Return (X, Y) of the center of cell containing provided text 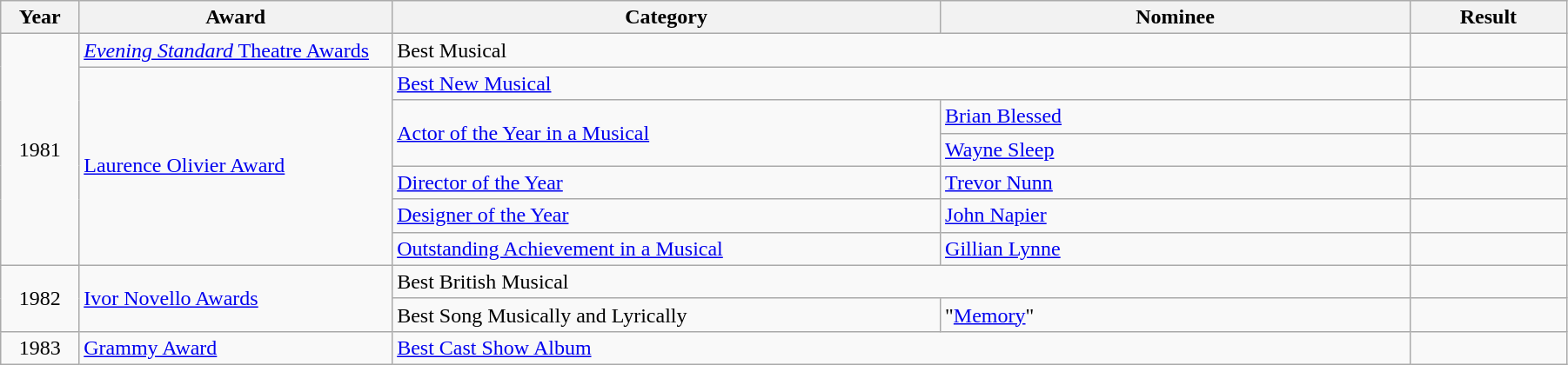
Best Cast Show Album (901, 348)
Brian Blessed (1176, 116)
Actor of the Year in a Musical (667, 133)
John Napier (1176, 216)
Category (667, 17)
Result (1488, 17)
Gillian Lynne (1176, 249)
Ivor Novello Awards (236, 298)
1982 (40, 298)
Best Song Musically and Lyrically (667, 315)
Grammy Award (236, 348)
Best British Musical (901, 282)
Trevor Nunn (1176, 182)
Wayne Sleep (1176, 149)
Laurence Olivier Award (236, 166)
Outstanding Achievement in a Musical (667, 249)
Award (236, 17)
Nominee (1176, 17)
Best Musical (901, 50)
"Memory" (1176, 315)
Director of the Year (667, 182)
Designer of the Year (667, 216)
Best New Musical (901, 83)
1983 (40, 348)
Year (40, 17)
Evening Standard Theatre Awards (236, 50)
1981 (40, 149)
